Return the (x, y) coordinate for the center point of the cell that contains the specified text.  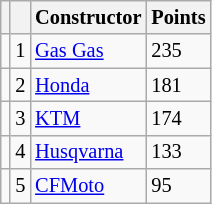
Points (178, 17)
KTM (88, 118)
Honda (88, 85)
3 (20, 118)
181 (178, 85)
133 (178, 152)
235 (178, 51)
4 (20, 152)
174 (178, 118)
5 (20, 186)
CFMoto (88, 186)
Gas Gas (88, 51)
Husqvarna (88, 152)
1 (20, 51)
2 (20, 85)
Constructor (88, 17)
95 (178, 186)
